Return (x, y) of the center of cell containing provided text 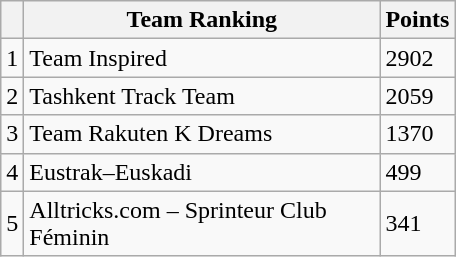
2 (12, 96)
4 (12, 172)
Eustrak–Euskadi (202, 172)
1 (12, 58)
Alltricks.com – Sprinteur Club Féminin (202, 224)
2059 (418, 96)
341 (418, 224)
3 (12, 134)
2902 (418, 58)
Tashkent Track Team (202, 96)
Team Ranking (202, 20)
499 (418, 172)
1370 (418, 134)
Team Inspired (202, 58)
5 (12, 224)
Points (418, 20)
Team Rakuten K Dreams (202, 134)
